Find where the given text appears and provide that cell's center as [x, y] coordinate. 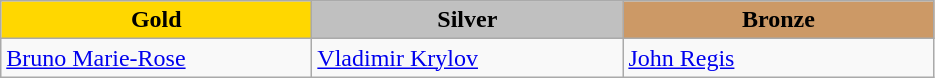
Bronze [778, 20]
Bruno Marie-Rose [156, 58]
John Regis [778, 58]
Silver [468, 20]
Vladimir Krylov [468, 58]
Gold [156, 20]
